Output the [x, y] coordinate of the center of the cell containing the given text.  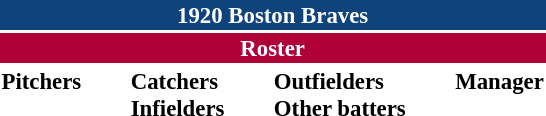
1920 Boston Braves [272, 15]
Roster [272, 48]
